Return the (X, Y) coordinate for the center point of the cell that contains the specified text.  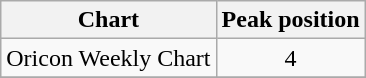
Peak position (290, 20)
4 (290, 58)
Chart (108, 20)
Oricon Weekly Chart (108, 58)
